Identify which cell holds the provided text, then report its [X, Y] central coordinate. 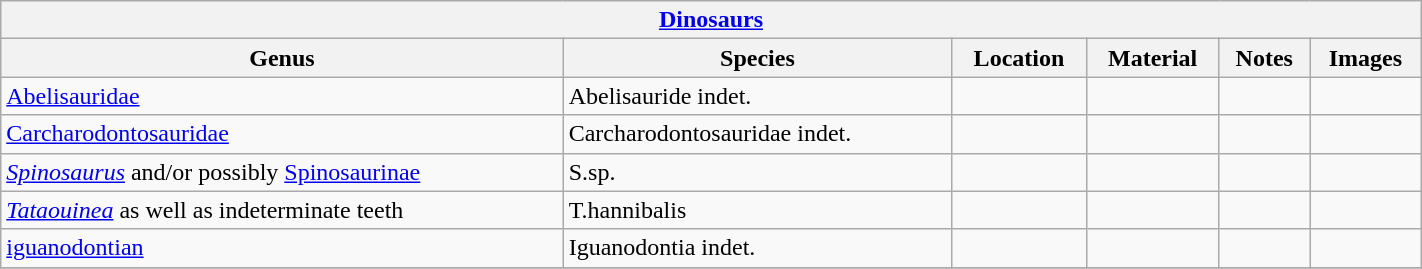
Images [1366, 58]
Dinosaurs [711, 20]
iguanodontian [282, 248]
Material [1152, 58]
Tataouinea as well as indeterminate teeth [282, 210]
Species [757, 58]
Carcharodontosauridae [282, 134]
Iguanodontia indet. [757, 248]
Abelisauridae [282, 96]
Notes [1264, 58]
Location [1020, 58]
Spinosaurus and/or possibly Spinosaurinae [282, 172]
Abelisauride indet. [757, 96]
T.hannibalis [757, 210]
Genus [282, 58]
S.sp. [757, 172]
Carcharodontosauridae indet. [757, 134]
